Detect which cell encompasses the target text, then output its [X, Y] center coordinate. 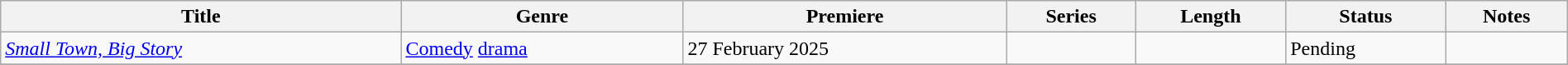
27 February 2025 [845, 48]
Length [1211, 17]
Status [1366, 17]
Series [1071, 17]
Title [201, 17]
Pending [1366, 48]
Genre [543, 17]
Notes [1507, 17]
Comedy drama [543, 48]
Premiere [845, 17]
Small Town, Big Story [201, 48]
